Return (x, y) of the center of cell containing provided text 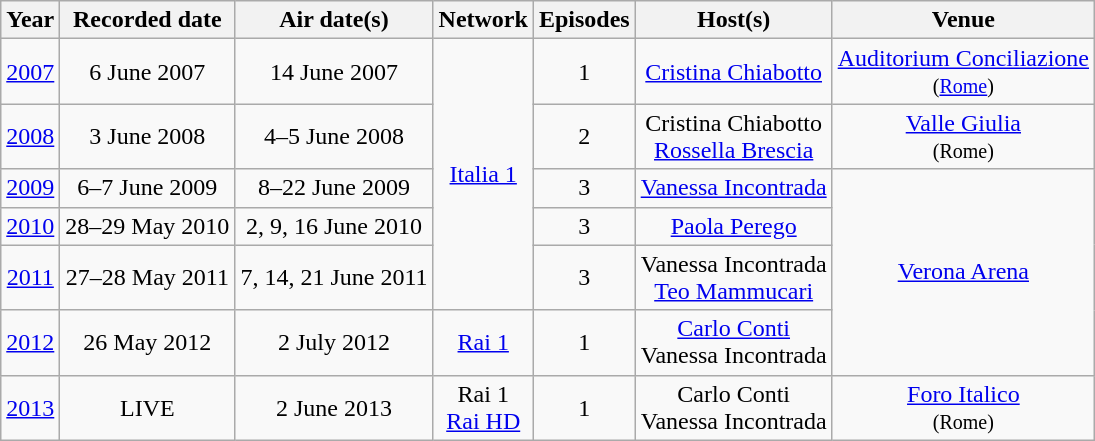
28–29 May 2010 (148, 226)
2012 (30, 342)
LIVE (148, 408)
6–7 June 2009 (148, 188)
Vanessa Incontrada (734, 188)
3 June 2008 (148, 136)
Network (483, 20)
2008 (30, 136)
Year (30, 20)
2 (584, 136)
Verona Arena (963, 272)
4–5 June 2008 (334, 136)
Valle Giulia (Rome) (963, 136)
26 May 2012 (148, 342)
Host(s) (734, 20)
2013 (30, 408)
7, 14, 21 June 2011 (334, 278)
Air date(s) (334, 20)
14 June 2007 (334, 72)
2011 (30, 278)
Auditorium Conciliazione (Rome) (963, 72)
6 June 2007 (148, 72)
Episodes (584, 20)
2, 9, 16 June 2010 (334, 226)
Cristina Chiabotto Rossella Brescia (734, 136)
Recorded date (148, 20)
2010 (30, 226)
Italia 1 (483, 174)
Paola Perego (734, 226)
2 July 2012 (334, 342)
27–28 May 2011 (148, 278)
Cristina Chiabotto (734, 72)
Rai 1 (483, 342)
Rai 1 Rai HD (483, 408)
2007 (30, 72)
Venue (963, 20)
Vanessa Incontrada Teo Mammucari (734, 278)
2 June 2013 (334, 408)
8–22 June 2009 (334, 188)
2009 (30, 188)
Foro Italico (Rome) (963, 408)
